Determine the [x, y] coordinate at the center of the cell enclosing the given text.  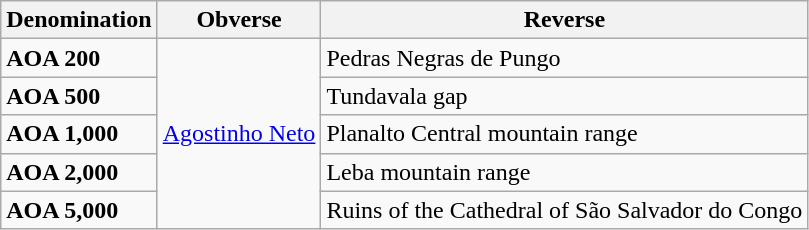
Denomination [79, 20]
AOA 500 [79, 96]
AOA 200 [79, 58]
Leba mountain range [564, 172]
Agostinho Neto [239, 134]
Obverse [239, 20]
AOA 2,000 [79, 172]
Tundavala gap [564, 96]
Pedras Negras de Pungo [564, 58]
Ruins of the Cathedral of São Salvador do Congo [564, 210]
AOA 1,000 [79, 134]
Reverse [564, 20]
Planalto Central mountain range [564, 134]
AOA 5,000 [79, 210]
